Identify which cell holds the provided text, then report its (x, y) central coordinate. 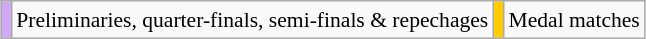
Medal matches (574, 20)
Preliminaries, quarter-finals, semi-finals & repechages (252, 20)
